Output the [x, y] coordinate of the center of the cell containing the given text.  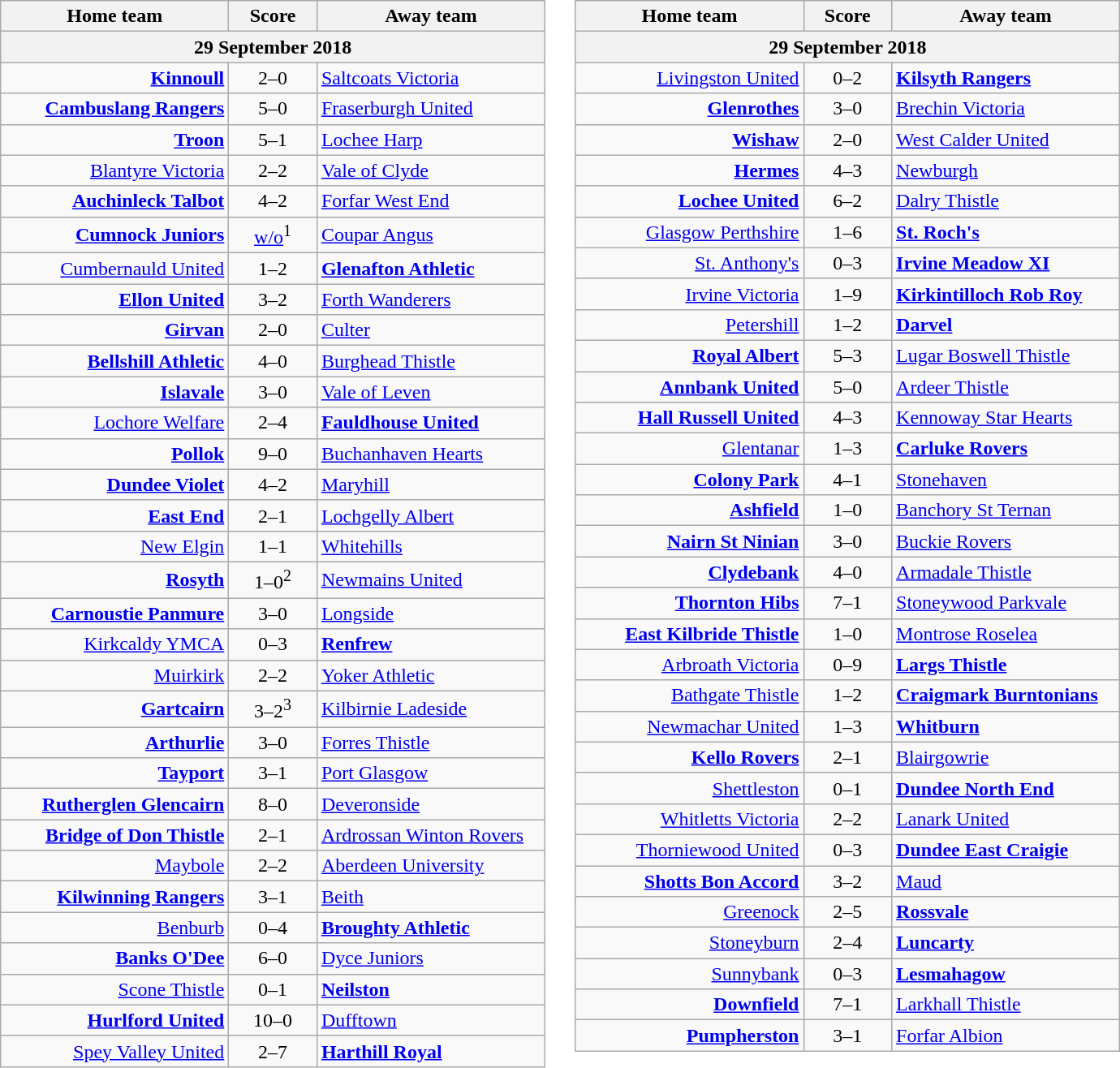
Arbroath Victoria [690, 665]
Pumpherston [690, 1036]
West Calder United [1006, 140]
Stonehaven [1006, 480]
Scone Thistle [115, 989]
Cumnock Juniors [115, 235]
Carnoustie Panmure [115, 614]
Sunnybank [690, 974]
Bellshill Athletic [115, 361]
Hurlford United [115, 1020]
Whitletts Victoria [690, 819]
Culter [430, 330]
Longside [430, 614]
Rosyth [115, 579]
2–5 [847, 912]
Renfrew [430, 644]
5–1 [273, 140]
Girvan [115, 330]
Kello Rovers [690, 757]
0–4 [273, 928]
Stoneyburn [690, 943]
Thornton Hibs [690, 603]
Annbank United [690, 387]
Stoneywood Parkvale [1006, 603]
Blantyre Victoria [115, 170]
Maybole [115, 866]
Lochee United [690, 201]
Vale of Clyde [430, 170]
Brechin Victoria [1006, 109]
Shotts Bon Accord [690, 881]
0–9 [847, 665]
4–1 [847, 480]
Forfar Albion [1006, 1036]
Shettleston [690, 788]
0–2 [847, 78]
3–23 [273, 709]
Troon [115, 140]
St. Anthony's [690, 263]
Gartcairn [115, 709]
Muirkirk [115, 675]
Downfield [690, 1005]
Dufftown [430, 1020]
Newmachar United [690, 726]
Maud [1006, 881]
5–3 [847, 355]
Maryhill [430, 484]
Tayport [115, 773]
Broughty Athletic [430, 928]
1–6 [847, 232]
Irvine Victoria [690, 294]
Luncarty [1006, 943]
Colony Park [690, 480]
Petershill [690, 325]
Clydebank [690, 572]
Livingston United [690, 78]
Port Glasgow [430, 773]
Armadale Thistle [1006, 572]
Kennoway Star Hearts [1006, 418]
Fraserburgh United [430, 109]
Auchinleck Talbot [115, 201]
Bridge of Don Thistle [115, 835]
Harthill Royal [430, 1051]
Wishaw [690, 140]
Montrose Roselea [1006, 634]
Kinnoull [115, 78]
Lanark United [1006, 819]
Larkhall Thistle [1006, 1005]
Islavale [115, 392]
Coupar Angus [430, 235]
Lochgelly Albert [430, 515]
6–2 [847, 201]
Ashfield [690, 510]
w/o1 [273, 235]
Fauldhouse United [430, 423]
Saltcoats Victoria [430, 78]
Banks O'Dee [115, 958]
East Kilbride Thistle [690, 634]
Bathgate Thistle [690, 695]
Whitehills [430, 546]
Buckie Rovers [1006, 541]
Kilwinning Rangers [115, 897]
Spey Valley United [115, 1051]
Hermes [690, 170]
Burghead Thistle [430, 361]
Dundee Violet [115, 484]
Kirkintilloch Rob Roy [1006, 294]
Glasgow Perthshire [690, 232]
Lugar Boswell Thistle [1006, 355]
Newmains United [430, 579]
Beith [430, 897]
Dalry Thistle [1006, 201]
1–1 [273, 546]
Deveronside [430, 804]
Greenock [690, 912]
Lochore Welfare [115, 423]
Lochee Harp [430, 140]
Thorniewood United [690, 850]
Carluke Rovers [1006, 449]
Cumbernauld United [115, 269]
Neilston [430, 989]
Buchanhaven Hearts [430, 454]
Rutherglen Glencairn [115, 804]
Darvel [1006, 325]
Forth Wanderers [430, 299]
Yoker Athletic [430, 675]
Glentanar [690, 449]
Hall Russell United [690, 418]
9–0 [273, 454]
1–9 [847, 294]
Kirkcaldy YMCA [115, 644]
Blairgowrie [1006, 757]
Aberdeen University [430, 866]
6–0 [273, 958]
Kilbirnie Ladeside [430, 709]
Whitburn [1006, 726]
Irvine Meadow XI [1006, 263]
Ardeer Thistle [1006, 387]
Forres Thistle [430, 743]
Newburgh [1006, 170]
8–0 [273, 804]
Glenafton Athletic [430, 269]
2–7 [273, 1051]
Craigmark Burntonians [1006, 695]
Banchory St Ternan [1006, 510]
Glenrothes [690, 109]
Dundee North End [1006, 788]
10–0 [273, 1020]
1–02 [273, 579]
Pollok [115, 454]
Ardrossan Winton Rovers [430, 835]
Vale of Leven [430, 392]
Forfar West End [430, 201]
Kilsyth Rangers [1006, 78]
Royal Albert [690, 355]
New Elgin [115, 546]
Ellon United [115, 299]
Cambuslang Rangers [115, 109]
St. Roch's [1006, 232]
Dyce Juniors [430, 958]
Arthurlie [115, 743]
Nairn St Ninian [690, 541]
Benburb [115, 928]
Rossvale [1006, 912]
Largs Thistle [1006, 665]
Dundee East Craigie [1006, 850]
East End [115, 515]
Lesmahagow [1006, 974]
